Pinpoint the cell where the given text exists, returning its [X, Y] midpoint coordinate. 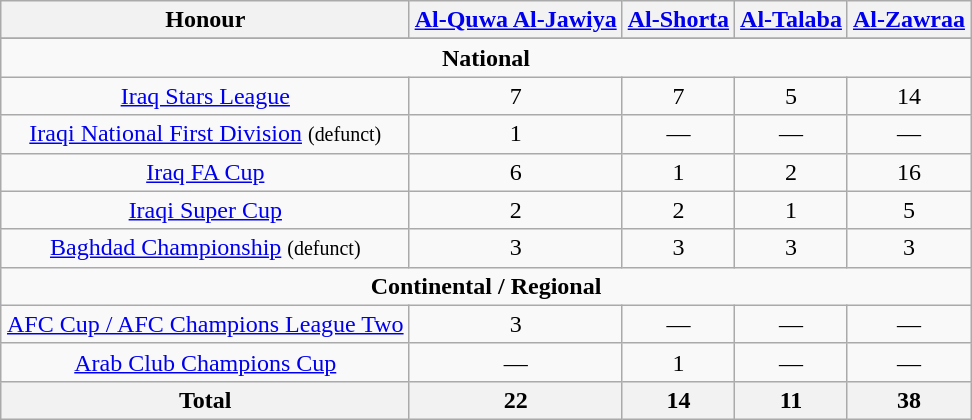
11 [792, 400]
National [486, 58]
6 [516, 172]
AFC Cup / AFC Champions League Two [205, 324]
Al-Talaba [792, 20]
Iraqi National First Division (defunct) [205, 134]
16 [908, 172]
Honour [205, 20]
Arab Club Champions Cup [205, 362]
Baghdad Championship (defunct) [205, 248]
Continental / Regional [486, 286]
Al-Shorta [678, 20]
Al-Quwa Al-Jawiya [516, 20]
Iraq FA Cup [205, 172]
Al-Zawraa [908, 20]
Iraq Stars League [205, 96]
22 [516, 400]
Total [205, 400]
Iraqi Super Cup [205, 210]
38 [908, 400]
